From the cell containing the given text, extract its center point as [x, y] coordinate. 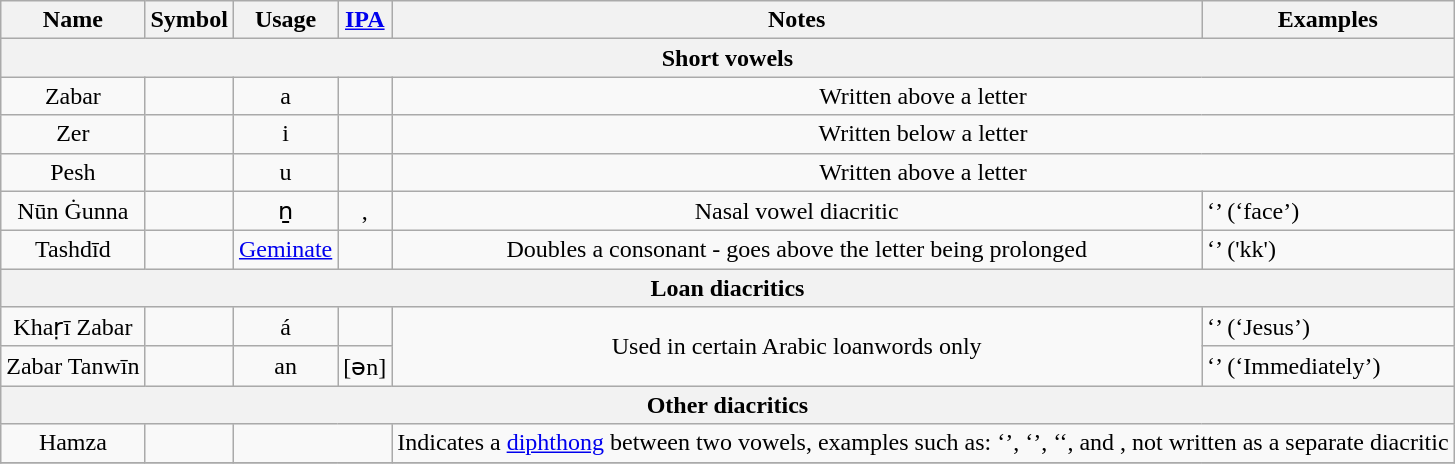
Examples [1328, 20]
Zer [73, 134]
Indicates a diphthong between two vowels, examples such as: ‘’, ‘’, ‘‘, and , not written as a separate diacritic [923, 443]
‘’ (‘Immediately’) [1328, 366]
, [365, 211]
Other diacritics [728, 405]
i [285, 134]
ṉ [285, 211]
‘’ (‘Jesus’) [1328, 327]
Tashdīd [73, 250]
Hamza [73, 443]
Zabar [73, 96]
Nūn Ġunna [73, 211]
Pesh [73, 172]
Short vowels [728, 58]
á [285, 327]
Khaṛī Zabar [73, 327]
an [285, 366]
Name [73, 20]
Usage [285, 20]
Doubles a consonant - goes above the letter being prolonged [797, 250]
‘’ ('kk') [1328, 250]
a [285, 96]
Written below a letter [923, 134]
Notes [797, 20]
Geminate [285, 250]
Nasal vowel diacritic [797, 211]
Zabar Tanwīn [73, 366]
‘’ (‘face’) [1328, 211]
[ən] [365, 366]
Symbol [189, 20]
Used in certain Arabic loanwords only [797, 346]
u [285, 172]
Loan diacritics [728, 288]
IPA [365, 20]
